Provide the (X, Y) coordinate of the cell's center where the given text is located.  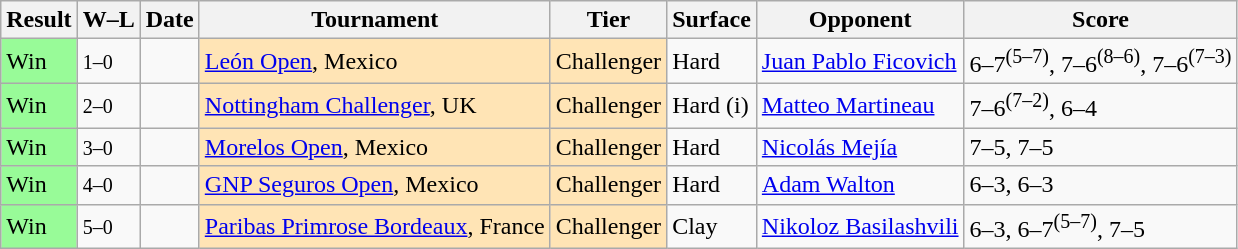
2–0 (108, 106)
4–0 (108, 185)
1–0 (108, 62)
6–7(5–7), 7–6(8–6), 7–6(7–3) (1100, 62)
W–L (108, 20)
Score (1100, 20)
3–0 (108, 147)
5–0 (108, 226)
Clay (712, 226)
6–3, 6–7(5–7), 7–5 (1100, 226)
6–3, 6–3 (1100, 185)
Matteo Martineau (860, 106)
Tier (608, 20)
Adam Walton (860, 185)
Opponent (860, 20)
Result (39, 20)
Hard (i) (712, 106)
Date (170, 20)
Paribas Primrose Bordeaux, France (374, 226)
7–5, 7–5 (1100, 147)
Tournament (374, 20)
León Open, Mexico (374, 62)
Morelos Open, Mexico (374, 147)
Nicolás Mejía (860, 147)
7–6(7–2), 6–4 (1100, 106)
Juan Pablo Ficovich (860, 62)
Surface (712, 20)
Nottingham Challenger, UK (374, 106)
GNP Seguros Open, Mexico (374, 185)
Nikoloz Basilashvili (860, 226)
